Determine the [X, Y] coordinate at the center of the cell enclosing the given text.  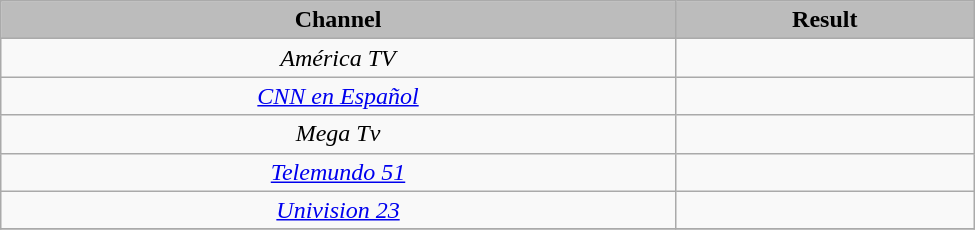
CNN en Español [338, 96]
Mega Tv [338, 134]
Channel [338, 20]
Telemundo 51 [338, 172]
América TV [338, 58]
Result [824, 20]
Univision 23 [338, 210]
